Find where the given text appears and provide that cell's center as (x, y) coordinate. 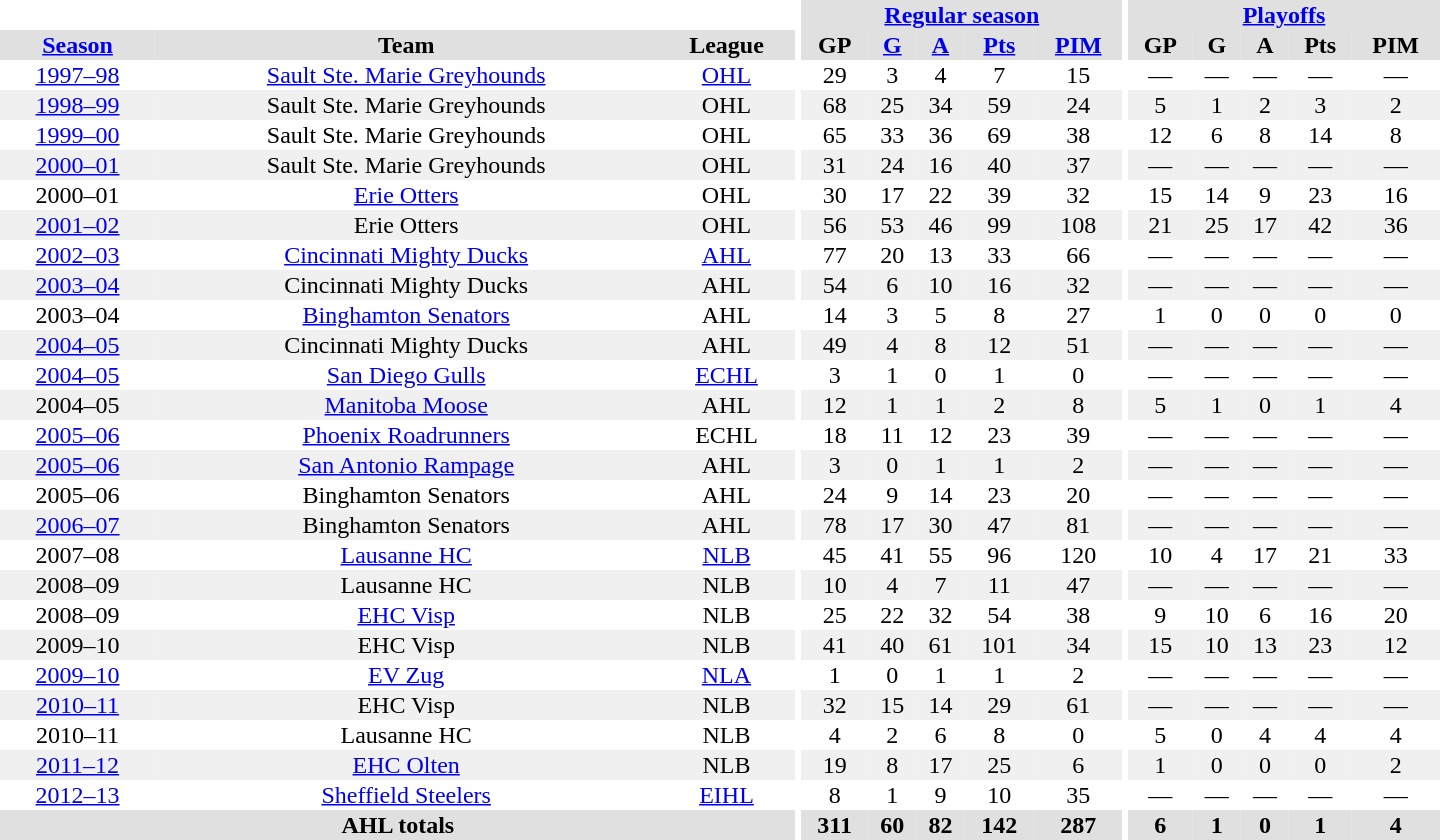
56 (834, 225)
60 (892, 825)
2002–03 (78, 255)
Team (406, 45)
1997–98 (78, 75)
Phoenix Roadrunners (406, 435)
1999–00 (78, 135)
Playoffs (1284, 15)
45 (834, 555)
2006–07 (78, 525)
59 (1000, 105)
San Diego Gulls (406, 375)
49 (834, 345)
Season (78, 45)
19 (834, 765)
78 (834, 525)
Manitoba Moose (406, 405)
Regular season (962, 15)
46 (940, 225)
120 (1078, 555)
81 (1078, 525)
San Antonio Rampage (406, 465)
96 (1000, 555)
2001–02 (78, 225)
66 (1078, 255)
2007–08 (78, 555)
37 (1078, 165)
108 (1078, 225)
EV Zug (406, 675)
55 (940, 555)
18 (834, 435)
287 (1078, 825)
NLA (726, 675)
EHC Olten (406, 765)
77 (834, 255)
99 (1000, 225)
82 (940, 825)
2011–12 (78, 765)
51 (1078, 345)
53 (892, 225)
35 (1078, 795)
311 (834, 825)
EIHL (726, 795)
101 (1000, 645)
AHL totals (398, 825)
1998–99 (78, 105)
69 (1000, 135)
42 (1320, 225)
League (726, 45)
31 (834, 165)
65 (834, 135)
142 (1000, 825)
Sheffield Steelers (406, 795)
68 (834, 105)
27 (1078, 315)
2012–13 (78, 795)
